For the text-containing cell, return its midpoint in (x, y) coordinate format. 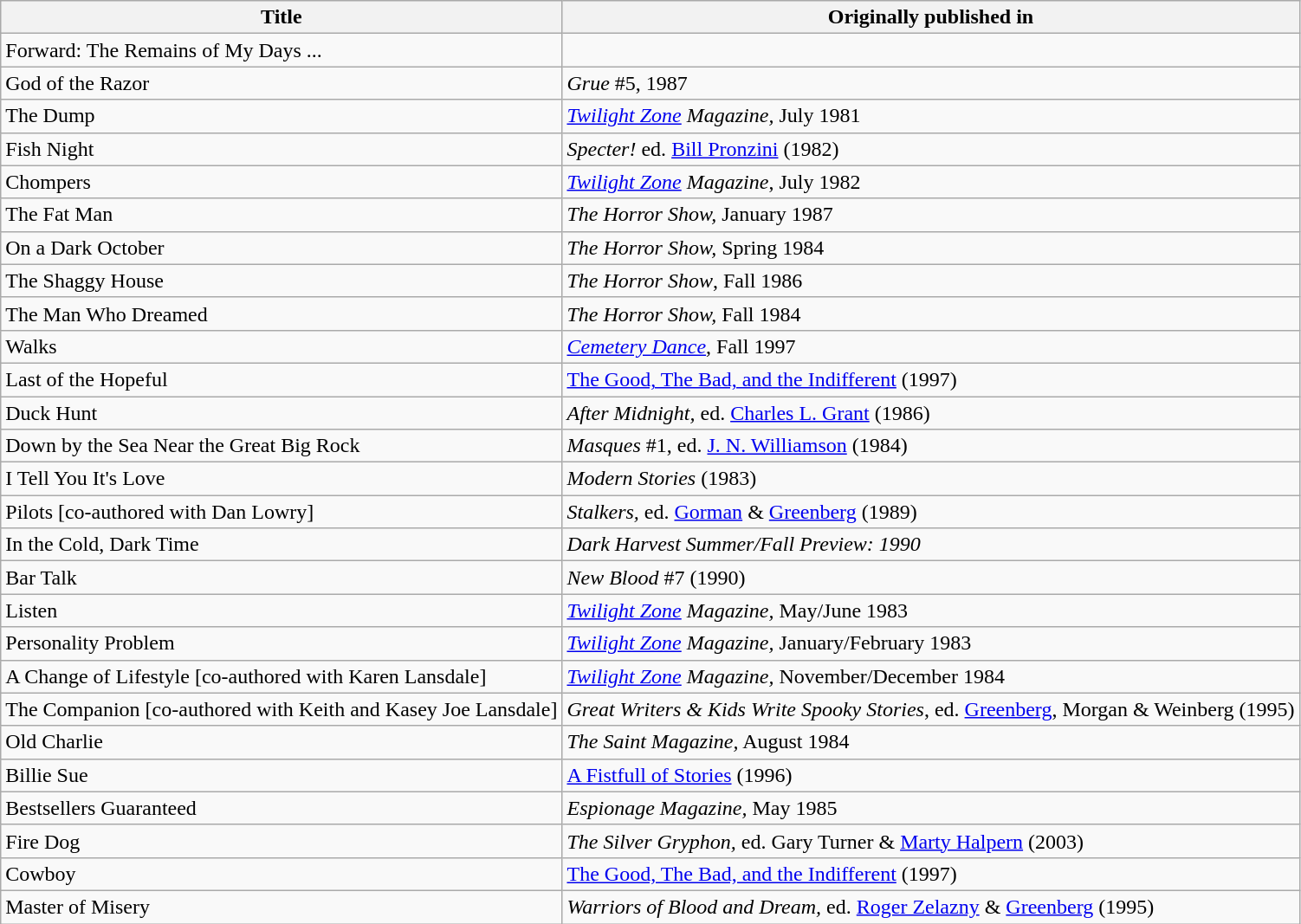
Fire Dog (282, 841)
Modern Stories (1983) (930, 479)
The Fat Man (282, 215)
The Dump (282, 116)
Cowboy (282, 874)
Bar Talk (282, 578)
Title (282, 17)
Great Writers & Kids Write Spooky Stories, ed. Greenberg, Morgan & Weinberg (1995) (930, 709)
After Midnight, ed. Charles L. Grant (1986) (930, 413)
The Man Who Dreamed (282, 313)
Twilight Zone Magazine, July 1981 (930, 116)
Walks (282, 346)
The Companion [co-authored with Keith and Kasey Joe Lansdale] (282, 709)
Master of Misery (282, 907)
The Horror Show, Fall 1986 (930, 281)
Last of the Hopeful (282, 379)
I Tell You It's Love (282, 479)
Personality Problem (282, 643)
Originally published in (930, 17)
Cemetery Dance, Fall 1997 (930, 346)
Twilight Zone Magazine, November/December 1984 (930, 676)
Billie Sue (282, 775)
Pilots [co-authored with Dan Lowry] (282, 512)
A Fistfull of Stories (1996) (930, 775)
The Silver Gryphon, ed. Gary Turner & Marty Halpern (2003) (930, 841)
In the Cold, Dark Time (282, 545)
Grue #5, 1987 (930, 83)
Specter! ed. Bill Pronzini (1982) (930, 149)
Twilight Zone Magazine, May/June 1983 (930, 611)
Chompers (282, 182)
Bestsellers Guaranteed (282, 808)
On a Dark October (282, 248)
Warriors of Blood and Dream, ed. Roger Zelazny & Greenberg (1995) (930, 907)
Duck Hunt (282, 413)
The Shaggy House (282, 281)
Listen (282, 611)
The Saint Magazine, August 1984 (930, 742)
Stalkers, ed. Gorman & Greenberg (1989) (930, 512)
New Blood #7 (1990) (930, 578)
Old Charlie (282, 742)
Dark Harvest Summer/Fall Preview: 1990 (930, 545)
God of the Razor (282, 83)
Masques #1, ed. J. N. Williamson (1984) (930, 446)
The Horror Show, January 1987 (930, 215)
Espionage Magazine, May 1985 (930, 808)
Fish Night (282, 149)
Down by the Sea Near the Great Big Rock (282, 446)
Twilight Zone Magazine, January/February 1983 (930, 643)
Forward: The Remains of My Days ... (282, 50)
Twilight Zone Magazine, July 1982 (930, 182)
The Horror Show, Spring 1984 (930, 248)
The Horror Show, Fall 1984 (930, 313)
A Change of Lifestyle [co-authored with Karen Lansdale] (282, 676)
